Search for the cell housing the specified text and yield its (X, Y) center coordinate. 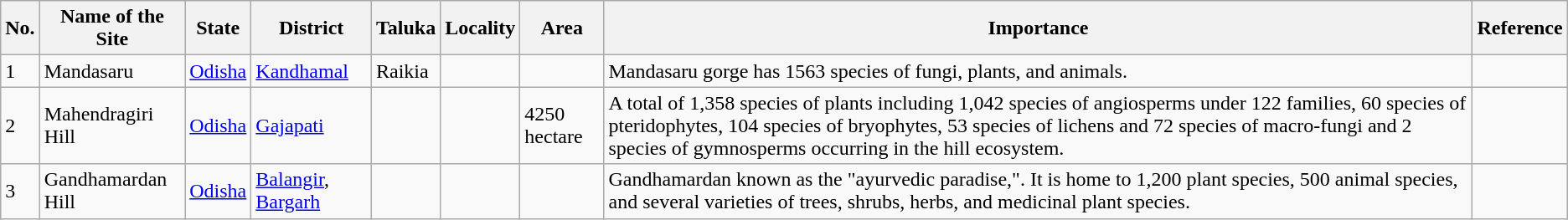
1 (20, 71)
Taluka (405, 28)
Name of the Site (112, 28)
Reference (1519, 28)
4250 hectare (562, 125)
No. (20, 28)
Mahendragiri Hill (112, 125)
Mandasaru gorge has 1563 species of fungi, plants, and animals. (1039, 71)
District (312, 28)
2 (20, 125)
Gajapati (312, 125)
Gandhamardan Hill (112, 191)
Importance (1039, 28)
Locality (481, 28)
3 (20, 191)
Area (562, 28)
Mandasaru (112, 71)
Kandhamal (312, 71)
Raikia (405, 71)
Balangir, Bargarh (312, 191)
State (218, 28)
